Extract the [X, Y] coordinate from the center of the cell holding the provided text.  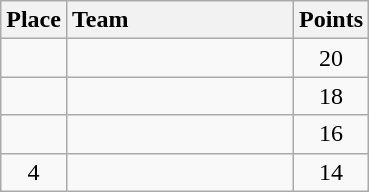
16 [332, 134]
18 [332, 96]
14 [332, 172]
Team [180, 20]
Place [34, 20]
Points [332, 20]
4 [34, 172]
20 [332, 58]
